Output the [x, y] coordinate of the center of the cell containing the given text.  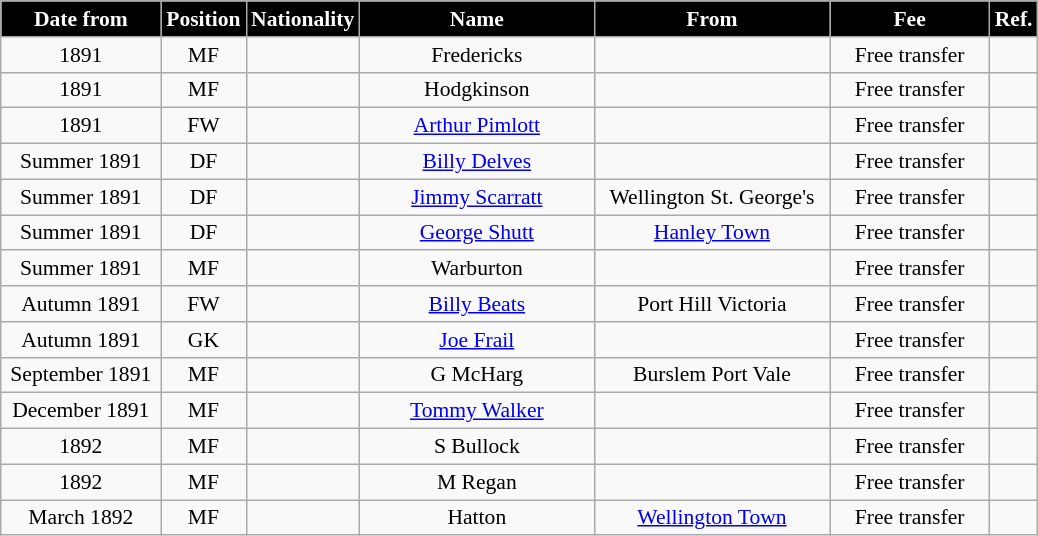
Fredericks [476, 55]
Port Hill Victoria [712, 304]
Joe Frail [476, 340]
Arthur Pimlott [476, 126]
Ref. [1014, 19]
Hatton [476, 518]
Wellington Town [712, 518]
Hodgkinson [476, 90]
Burslem Port Vale [712, 375]
Name [476, 19]
Position [204, 19]
Nationality [302, 19]
S Bullock [476, 447]
M Regan [476, 482]
Tommy Walker [476, 411]
Hanley Town [712, 233]
September 1891 [81, 375]
December 1891 [81, 411]
George Shutt [476, 233]
Fee [910, 19]
GK [204, 340]
From [712, 19]
Jimmy Scarratt [476, 197]
Date from [81, 19]
Billy Beats [476, 304]
Wellington St. George's [712, 197]
G McHarg [476, 375]
March 1892 [81, 518]
Billy Delves [476, 162]
Warburton [476, 269]
